Locate the cell with the specified text and output its (X, Y) center coordinate. 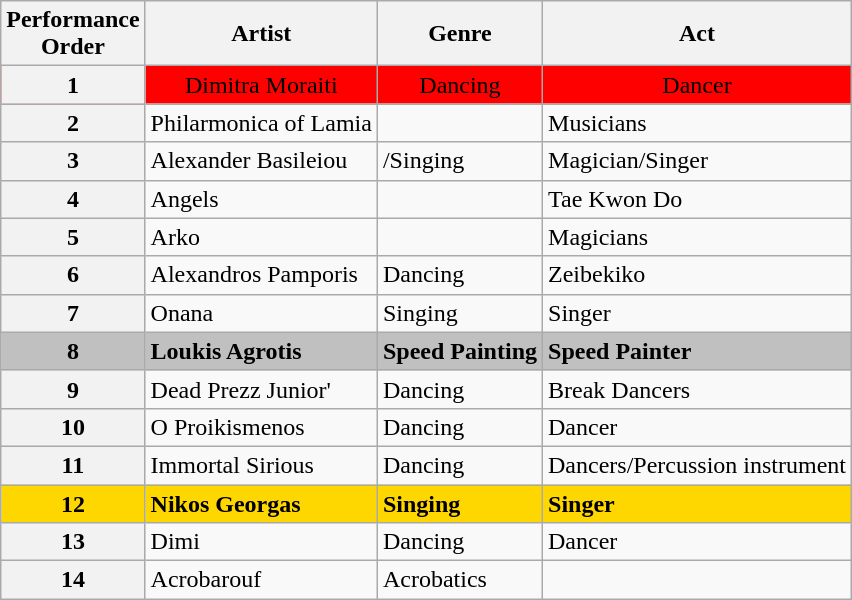
Tae Kwon Do (698, 199)
Nikos Georgas (261, 503)
Philarmonica of Lamia (261, 123)
Dimi (261, 542)
Dead Prezz Junior' (261, 389)
14 (73, 580)
Acrobatics (460, 580)
5 (73, 237)
Alexander Basileiou (261, 161)
Zeibekiko (698, 275)
Dancers/Percussion instrument (698, 465)
Artist (261, 34)
Break Dancers (698, 389)
Magician/Singer (698, 161)
Speed Painting (460, 351)
Immortal Sirious (261, 465)
Angels (261, 199)
2 (73, 123)
1 (73, 85)
Dimitra Moraiti (261, 85)
Magicians (698, 237)
Alexandros Pamporis (261, 275)
Act (698, 34)
4 (73, 199)
Speed Painter (698, 351)
O Proikismenos (261, 427)
/Singing (460, 161)
3 (73, 161)
10 (73, 427)
6 (73, 275)
Acrobarouf (261, 580)
11 (73, 465)
Onana (261, 313)
13 (73, 542)
Loukis Agrotis (261, 351)
8 (73, 351)
Genre (460, 34)
9 (73, 389)
Musicians (698, 123)
7 (73, 313)
PerformanceOrder (73, 34)
12 (73, 503)
Arko (261, 237)
